Extract the [x, y] coordinate from the center of the cell holding the provided text.  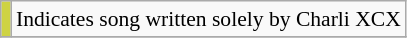
Indicates song written solely by Charli XCX [208, 19]
